Provide the [X, Y] coordinate of the cell's center where the given text is located.  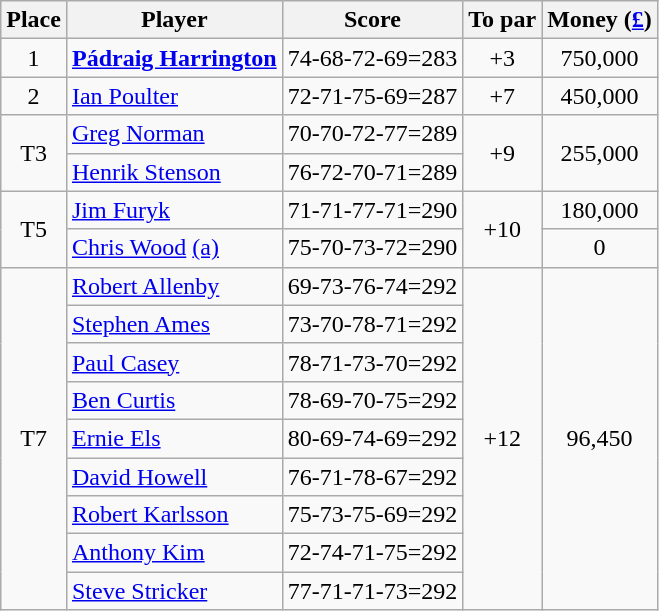
Steve Stricker [174, 591]
78-71-73-70=292 [372, 362]
Place [34, 20]
Ben Curtis [174, 400]
+3 [502, 58]
1 [34, 58]
75-73-75-69=292 [372, 515]
71-71-77-71=290 [372, 210]
96,450 [600, 438]
255,000 [600, 153]
2 [34, 96]
T5 [34, 229]
Stephen Ames [174, 324]
80-69-74-69=292 [372, 438]
Henrik Stenson [174, 172]
74-68-72-69=283 [372, 58]
0 [600, 248]
Player [174, 20]
+12 [502, 438]
Chris Wood (a) [174, 248]
180,000 [600, 210]
T7 [34, 438]
450,000 [600, 96]
78-69-70-75=292 [372, 400]
Greg Norman [174, 134]
Ernie Els [174, 438]
T3 [34, 153]
To par [502, 20]
Pádraig Harrington [174, 58]
Ian Poulter [174, 96]
70-70-72-77=289 [372, 134]
Jim Furyk [174, 210]
750,000 [600, 58]
Money (£) [600, 20]
+9 [502, 153]
72-71-75-69=287 [372, 96]
Robert Karlsson [174, 515]
David Howell [174, 477]
76-71-78-67=292 [372, 477]
73-70-78-71=292 [372, 324]
Robert Allenby [174, 286]
76-72-70-71=289 [372, 172]
69-73-76-74=292 [372, 286]
75-70-73-72=290 [372, 248]
72-74-71-75=292 [372, 553]
Score [372, 20]
Paul Casey [174, 362]
+10 [502, 229]
77-71-71-73=292 [372, 591]
+7 [502, 96]
Anthony Kim [174, 553]
